Locate the cell with the specified text and output its [X, Y] center coordinate. 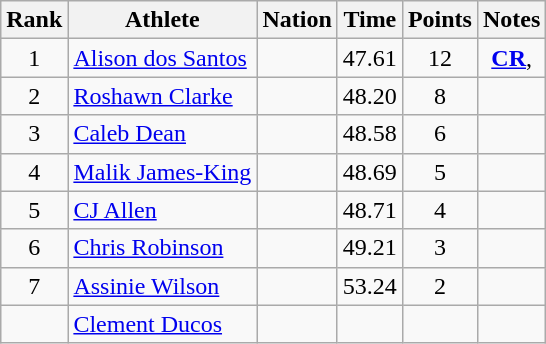
7 [34, 286]
Clement Ducos [162, 324]
48.20 [370, 96]
Athlete [162, 20]
Alison dos Santos [162, 58]
1 [34, 58]
Assinie Wilson [162, 286]
53.24 [370, 286]
8 [440, 96]
Rank [34, 20]
Roshawn Clarke [162, 96]
Chris Robinson [162, 248]
Nation [297, 20]
12 [440, 58]
Points [440, 20]
48.58 [370, 134]
48.69 [370, 172]
47.61 [370, 58]
Time [370, 20]
CR, [511, 58]
48.71 [370, 210]
Malik James-King [162, 172]
49.21 [370, 248]
CJ Allen [162, 210]
Caleb Dean [162, 134]
Notes [511, 20]
